Search for the cell housing the specified text and yield its [X, Y] center coordinate. 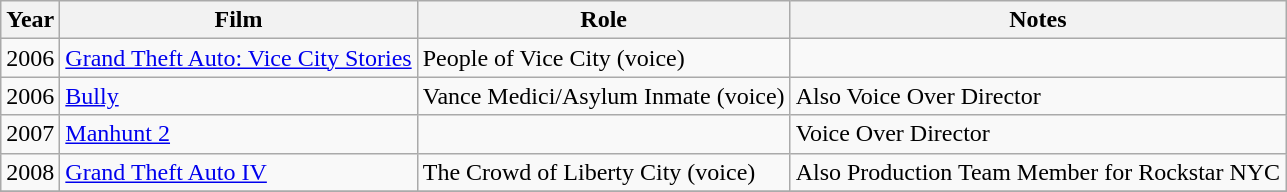
Notes [1038, 20]
Voice Over Director [1038, 134]
Grand Theft Auto: Vice City Stories [238, 58]
The Crowd of Liberty City (voice) [604, 172]
Manhunt 2 [238, 134]
Vance Medici/Asylum Inmate (voice) [604, 96]
Bully [238, 96]
Role [604, 20]
Also Production Team Member for Rockstar NYC [1038, 172]
Film [238, 20]
People of Vice City (voice) [604, 58]
Also Voice Over Director [1038, 96]
2008 [30, 172]
2007 [30, 134]
Grand Theft Auto IV [238, 172]
Year [30, 20]
